Pinpoint the cell where the given text exists, returning its (X, Y) midpoint coordinate. 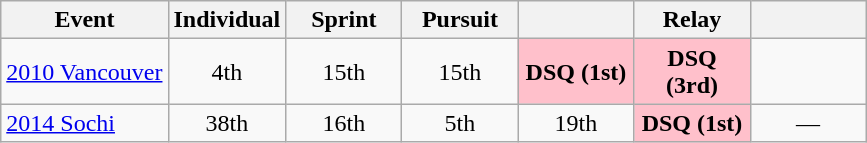
Pursuit (460, 20)
16th (344, 123)
— (808, 123)
Individual (227, 20)
2014 Sochi (84, 123)
Sprint (344, 20)
2010 Vancouver (84, 72)
DSQ (3rd) (692, 72)
Event (84, 20)
38th (227, 123)
Relay (692, 20)
19th (576, 123)
4th (227, 72)
5th (460, 123)
